Detect which cell encompasses the target text, then output its (x, y) center coordinate. 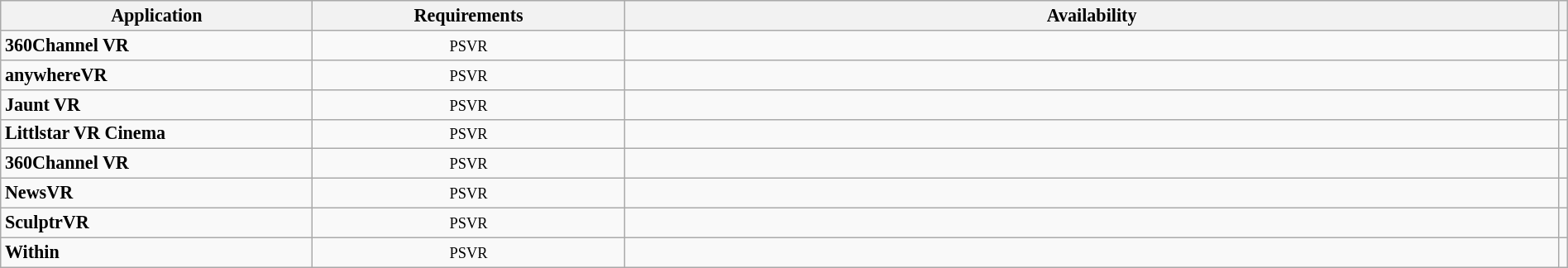
Within (157, 252)
SculptrVR (157, 223)
Littlstar VR Cinema (157, 134)
Requirements (468, 15)
Availability (1092, 15)
anywhereVR (157, 74)
Jaunt VR (157, 104)
Application (157, 15)
NewsVR (157, 193)
